Return the [x, y] coordinate for the center point of the cell that contains the specified text.  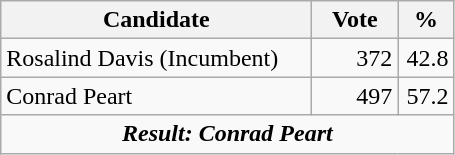
% [426, 20]
57.2 [426, 96]
42.8 [426, 58]
372 [355, 58]
Result: Conrad Peart [228, 134]
Rosalind Davis (Incumbent) [156, 58]
Conrad Peart [156, 96]
Vote [355, 20]
Candidate [156, 20]
497 [355, 96]
